Search for the cell housing the specified text and yield its (X, Y) center coordinate. 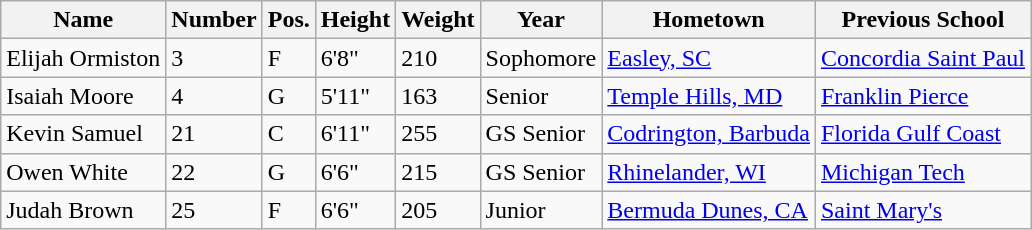
255 (438, 134)
Temple Hills, MD (709, 96)
Florida Gulf Coast (922, 134)
Name (84, 20)
Isaiah Moore (84, 96)
215 (438, 172)
Height (355, 20)
Senior (541, 96)
Elijah Ormiston (84, 58)
Judah Brown (84, 210)
Weight (438, 20)
6'8" (355, 58)
Franklin Pierce (922, 96)
Rhinelander, WI (709, 172)
6'11" (355, 134)
5'11" (355, 96)
Codrington, Barbuda (709, 134)
Owen White (84, 172)
Sophomore (541, 58)
210 (438, 58)
Saint Mary's (922, 210)
Year (541, 20)
4 (214, 96)
Michigan Tech (922, 172)
Concordia Saint Paul (922, 58)
Junior (541, 210)
Number (214, 20)
Previous School (922, 20)
22 (214, 172)
163 (438, 96)
3 (214, 58)
25 (214, 210)
Hometown (709, 20)
C (288, 134)
Bermuda Dunes, CA (709, 210)
21 (214, 134)
Kevin Samuel (84, 134)
Pos. (288, 20)
205 (438, 210)
Easley, SC (709, 58)
